Find where the given text appears and provide that cell's center as (x, y) coordinate. 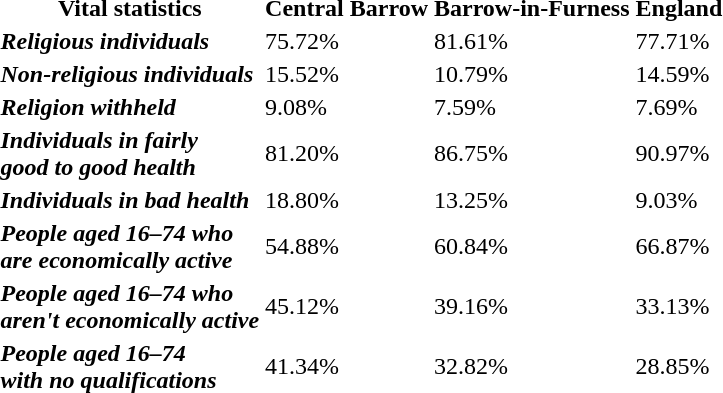
15.52% (347, 74)
18.80% (347, 200)
13.25% (532, 200)
86.75% (532, 154)
9.08% (347, 107)
60.84% (532, 246)
45.12% (347, 306)
10.79% (532, 74)
81.20% (347, 154)
7.59% (532, 107)
75.72% (347, 41)
54.88% (347, 246)
81.61% (532, 41)
39.16% (532, 306)
